From the cell containing the given text, extract its center point as [X, Y] coordinate. 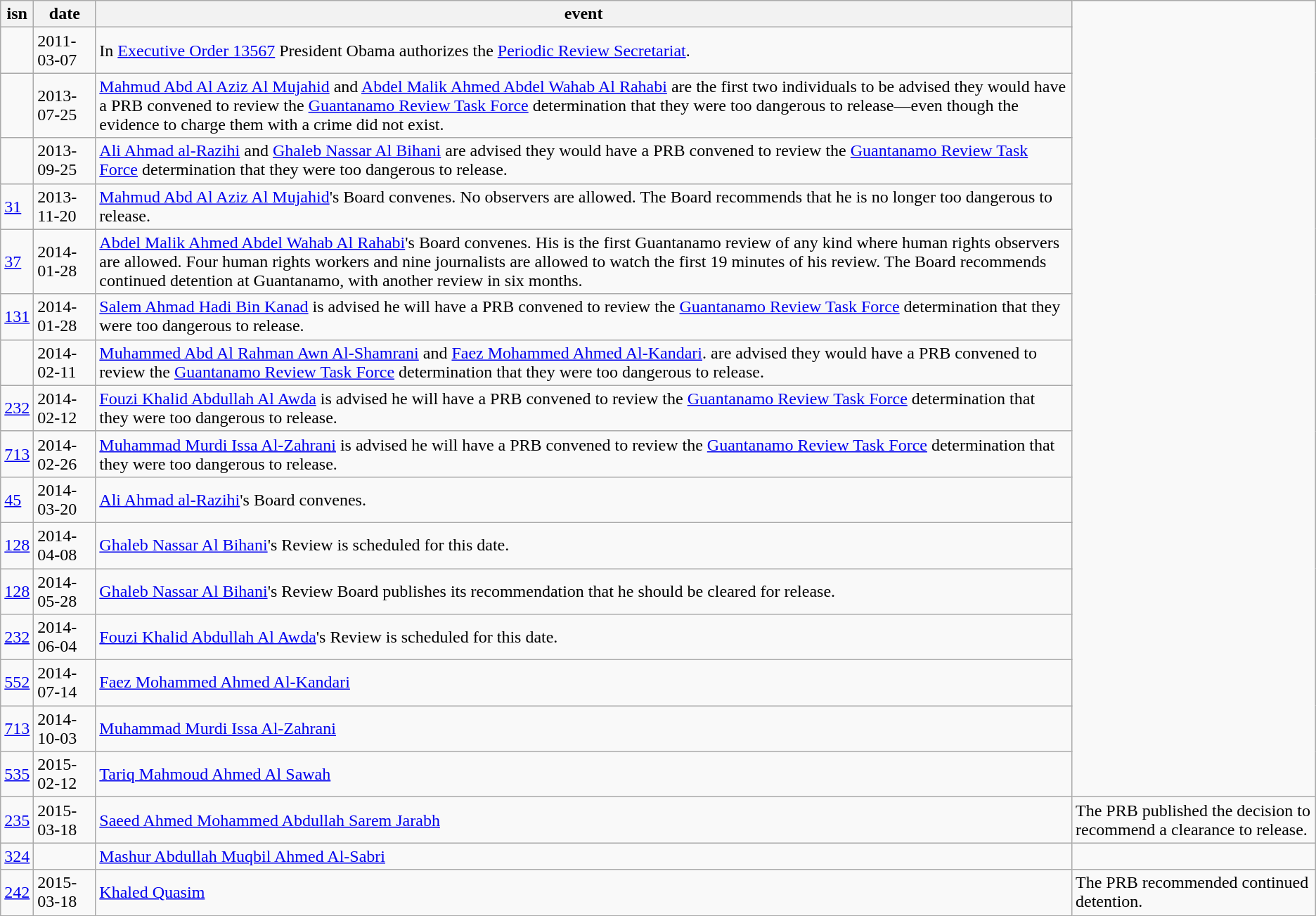
235 [17, 820]
2014-04-08 [65, 546]
2014-02-11 [65, 363]
2014-10-03 [65, 728]
2014-05-28 [65, 591]
Tariq Mahmoud Ahmed Al Sawah [583, 775]
242 [17, 893]
2013-11-20 [65, 207]
Mashur Abdullah Muqbil Ahmed Al-Sabri [583, 856]
Ghaleb Nassar Al Bihani's Review is scheduled for this date. [583, 546]
2014-06-04 [65, 637]
2013-09-25 [65, 160]
Mahmud Abd Al Aziz Al Mujahid's Board convenes. No observers are allowed. The Board recommends that he is no longer too dangerous to release. [583, 207]
2014-02-12 [65, 408]
Saeed Ahmed Mohammed Abdullah Sarem Jarabh [583, 820]
The PRB published the decision to recommend a clearance to release. [1194, 820]
37 [17, 262]
2014-03-20 [65, 499]
2014-02-26 [65, 454]
535 [17, 775]
2011-03-07 [65, 51]
45 [17, 499]
The PRB recommended continued detention. [1194, 893]
552 [17, 683]
2013-07-25 [65, 105]
date [65, 14]
324 [17, 856]
Ghaleb Nassar Al Bihani's Review Board publishes its recommendation that he should be cleared for release. [583, 591]
In Executive Order 13567 President Obama authorizes the Periodic Review Secretariat. [583, 51]
Faez Mohammed Ahmed Al-Kandari [583, 683]
isn [17, 14]
event [583, 14]
Fouzi Khalid Abdullah Al Awda's Review is scheduled for this date. [583, 637]
31 [17, 207]
2014-07-14 [65, 683]
Ali Ahmad al-Razihi's Board convenes. [583, 499]
131 [17, 316]
Muhammad Murdi Issa Al-Zahrani [583, 728]
2015-02-12 [65, 775]
Khaled Quasim [583, 893]
